Find where the given text appears and provide that cell's center as (x, y) coordinate. 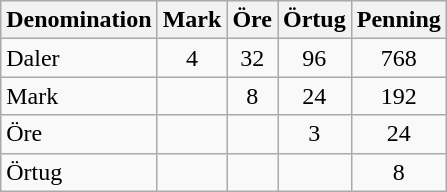
32 (252, 58)
96 (315, 58)
Denomination (79, 20)
192 (398, 96)
Penning (398, 20)
768 (398, 58)
4 (192, 58)
3 (315, 134)
Daler (79, 58)
